Scan for the cell matching the given text and deliver its [X, Y] coordinate at center. 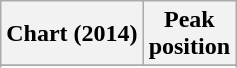
Chart (2014) [72, 34]
Peak position [189, 34]
